Return (X, Y) of the center of cell containing provided text 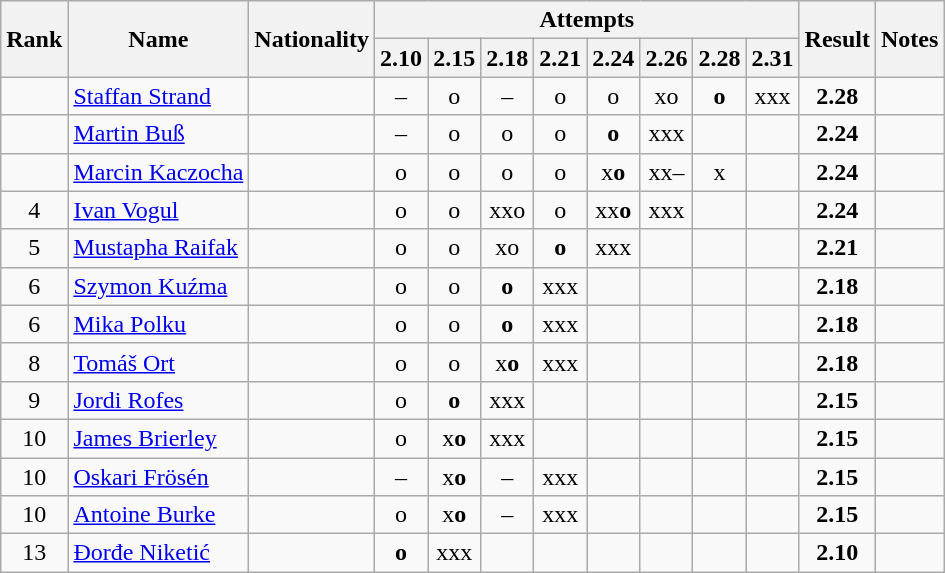
x (720, 172)
2.26 (666, 58)
Oskari Frösén (158, 477)
Martin Buß (158, 134)
Nationality (312, 39)
James Brierley (158, 438)
Marcin Kaczocha (158, 172)
xx– (666, 172)
Tomáš Ort (158, 362)
5 (34, 248)
Antoine Burke (158, 515)
Staffan Strand (158, 96)
Result (837, 39)
8 (34, 362)
2.31 (772, 58)
Mustapha Raifak (158, 248)
4 (34, 210)
Szymon Kuźma (158, 286)
13 (34, 553)
Đorđe Niketić (158, 553)
Attempts (587, 20)
Notes (909, 39)
Rank (34, 39)
Mika Polku (158, 324)
Ivan Vogul (158, 210)
Name (158, 39)
Jordi Rofes (158, 400)
9 (34, 400)
